Return [x, y] of the center of cell containing provided text 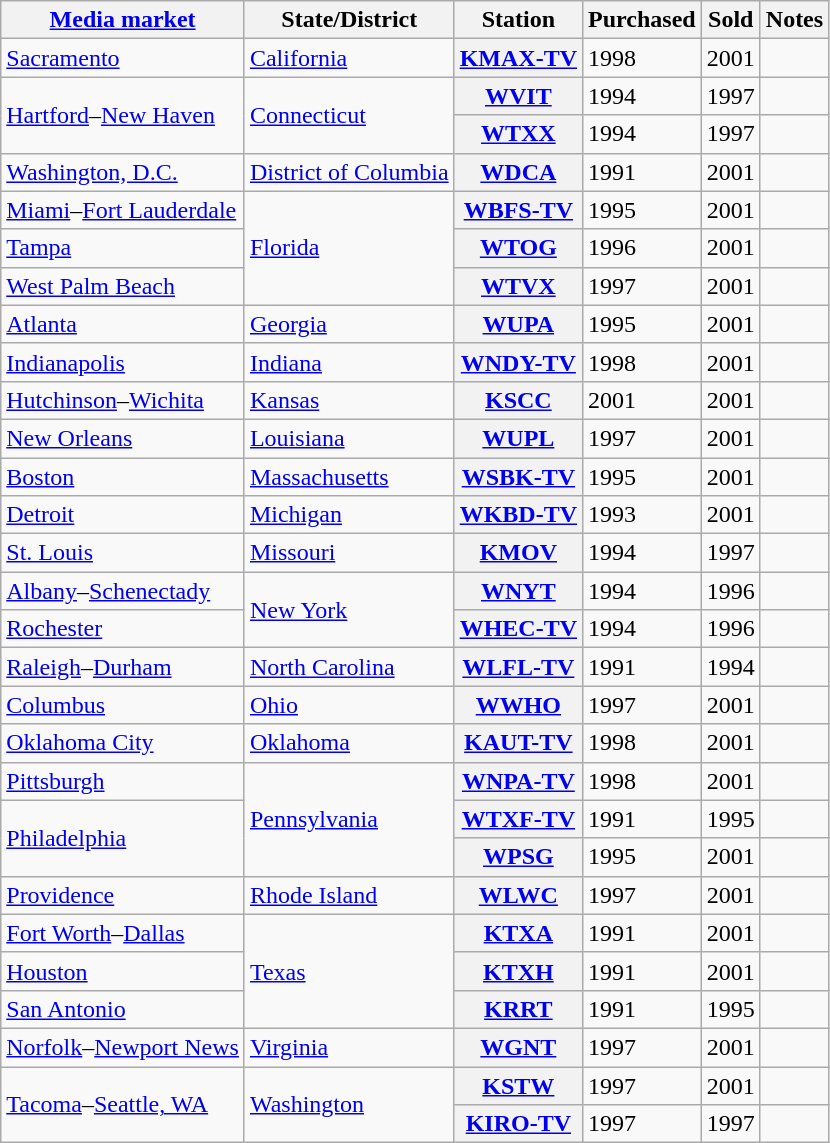
Fort Worth–Dallas [123, 933]
WSBK-TV [518, 477]
Providence [123, 895]
Media market [123, 20]
Notes [794, 20]
Rochester [123, 629]
Raleigh–Durham [123, 667]
Ohio [349, 705]
Oklahoma [349, 743]
Detroit [123, 515]
WUPL [518, 438]
Atlanta [123, 324]
Albany–Schenectady [123, 591]
Rhode Island [349, 895]
Washington [349, 1104]
Missouri [349, 553]
WTXX [518, 134]
Purchased [642, 20]
WLFL-TV [518, 667]
State/District [349, 20]
WNPA-TV [518, 781]
WDCA [518, 172]
Miami–Fort Lauderdale [123, 210]
St. Louis [123, 553]
Sacramento [123, 58]
KSTW [518, 1085]
Georgia [349, 324]
Hutchinson–Wichita [123, 400]
Oklahoma City [123, 743]
New York [349, 610]
Indiana [349, 362]
WTVX [518, 286]
Michigan [349, 515]
KRRT [518, 1009]
Tampa [123, 248]
North Carolina [349, 667]
WHEC-TV [518, 629]
New Orleans [123, 438]
Boston [123, 477]
KMOV [518, 553]
WUPA [518, 324]
Connecticut [349, 115]
WGNT [518, 1047]
KIRO-TV [518, 1124]
KTXH [518, 971]
WTOG [518, 248]
KTXA [518, 933]
Virginia [349, 1047]
KSCC [518, 400]
WVIT [518, 96]
Tacoma–Seattle, WA [123, 1104]
Florida [349, 248]
WNDY-TV [518, 362]
Pittsburgh [123, 781]
Norfolk–Newport News [123, 1047]
Station [518, 20]
San Antonio [123, 1009]
WTXF-TV [518, 819]
Washington, D.C. [123, 172]
KAUT-TV [518, 743]
WBFS-TV [518, 210]
Massachusetts [349, 477]
WPSG [518, 857]
WKBD-TV [518, 515]
WLWC [518, 895]
Texas [349, 971]
Louisiana [349, 438]
West Palm Beach [123, 286]
Houston [123, 971]
Indianapolis [123, 362]
Philadelphia [123, 838]
Columbus [123, 705]
WNYT [518, 591]
1993 [642, 515]
Pennsylvania [349, 819]
KMAX-TV [518, 58]
California [349, 58]
WWHO [518, 705]
Kansas [349, 400]
Sold [730, 20]
Hartford–New Haven [123, 115]
District of Columbia [349, 172]
